Detect which cell encompasses the target text, then output its [X, Y] center coordinate. 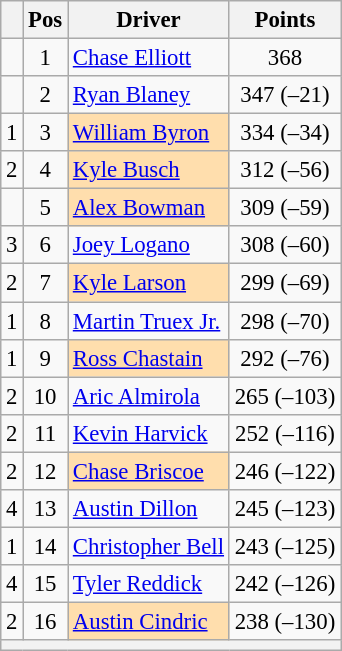
309 (–59) [284, 208]
5 [46, 208]
243 (–125) [284, 546]
13 [46, 509]
William Byron [149, 133]
292 (–76) [284, 358]
7 [46, 283]
Chase Briscoe [149, 471]
Alex Bowman [149, 208]
368 [284, 58]
252 (–116) [284, 433]
Kyle Larson [149, 283]
Austin Dillon [149, 509]
14 [46, 546]
299 (–69) [284, 283]
Austin Cindric [149, 621]
Christopher Bell [149, 546]
238 (–130) [284, 621]
Tyler Reddick [149, 584]
334 (–34) [284, 133]
Pos [46, 20]
9 [46, 358]
Joey Logano [149, 245]
Chase Elliott [149, 58]
Ross Chastain [149, 358]
308 (–60) [284, 245]
Kyle Busch [149, 170]
245 (–123) [284, 509]
8 [46, 321]
11 [46, 433]
Kevin Harvick [149, 433]
298 (–70) [284, 321]
6 [46, 245]
Points [284, 20]
16 [46, 621]
Ryan Blaney [149, 95]
312 (–56) [284, 170]
15 [46, 584]
12 [46, 471]
10 [46, 396]
Aric Almirola [149, 396]
246 (–122) [284, 471]
347 (–21) [284, 95]
242 (–126) [284, 584]
Driver [149, 20]
Martin Truex Jr. [149, 321]
265 (–103) [284, 396]
